Determine the [x, y] coordinate at the center of the cell enclosing the given text.  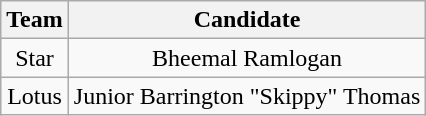
Star [35, 58]
Bheemal Ramlogan [247, 58]
Candidate [247, 20]
Junior Barrington "Skippy" Thomas [247, 96]
Lotus [35, 96]
Team [35, 20]
